Output the [x, y] coordinate of the center of the cell containing the given text.  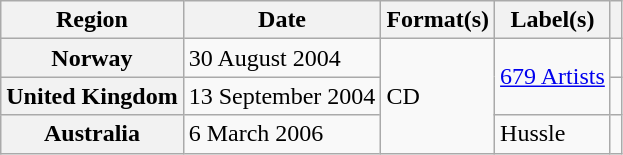
13 September 2004 [282, 96]
30 August 2004 [282, 58]
679 Artists [553, 77]
Hussle [553, 134]
Label(s) [553, 20]
Australia [92, 134]
Date [282, 20]
CD [438, 96]
Format(s) [438, 20]
6 March 2006 [282, 134]
Region [92, 20]
Norway [92, 58]
United Kingdom [92, 96]
